Identify which cell holds the provided text, then report its [x, y] central coordinate. 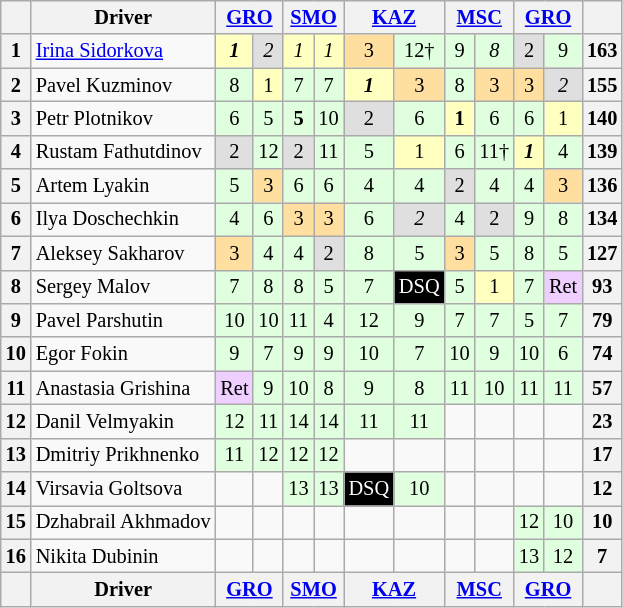
16 [16, 556]
Artem Lyakin [124, 186]
Rustam Fathutdinov [124, 152]
79 [602, 320]
57 [602, 388]
139 [602, 152]
Egor Fokin [124, 354]
Pavel Kuzminov [124, 85]
155 [602, 85]
74 [602, 354]
Nikita Dubinin [124, 556]
Pavel Parshutin [124, 320]
Ilya Doschechkin [124, 219]
Dmitriy Prikhnenko [124, 455]
11† [494, 152]
Irina Sidorkova [124, 51]
12† [419, 51]
163 [602, 51]
15 [16, 522]
134 [602, 219]
Virsavia Goltsova [124, 489]
23 [602, 421]
140 [602, 118]
Anastasia Grishina [124, 388]
Aleksey Sakharov [124, 253]
136 [602, 186]
Danil Velmyakin [124, 421]
93 [602, 287]
127 [602, 253]
Sergey Malov [124, 287]
Petr Plotnikov [124, 118]
17 [602, 455]
Dzhabrail Akhmadov [124, 522]
